Determine the [X, Y] coordinate at the center of the cell enclosing the given text.  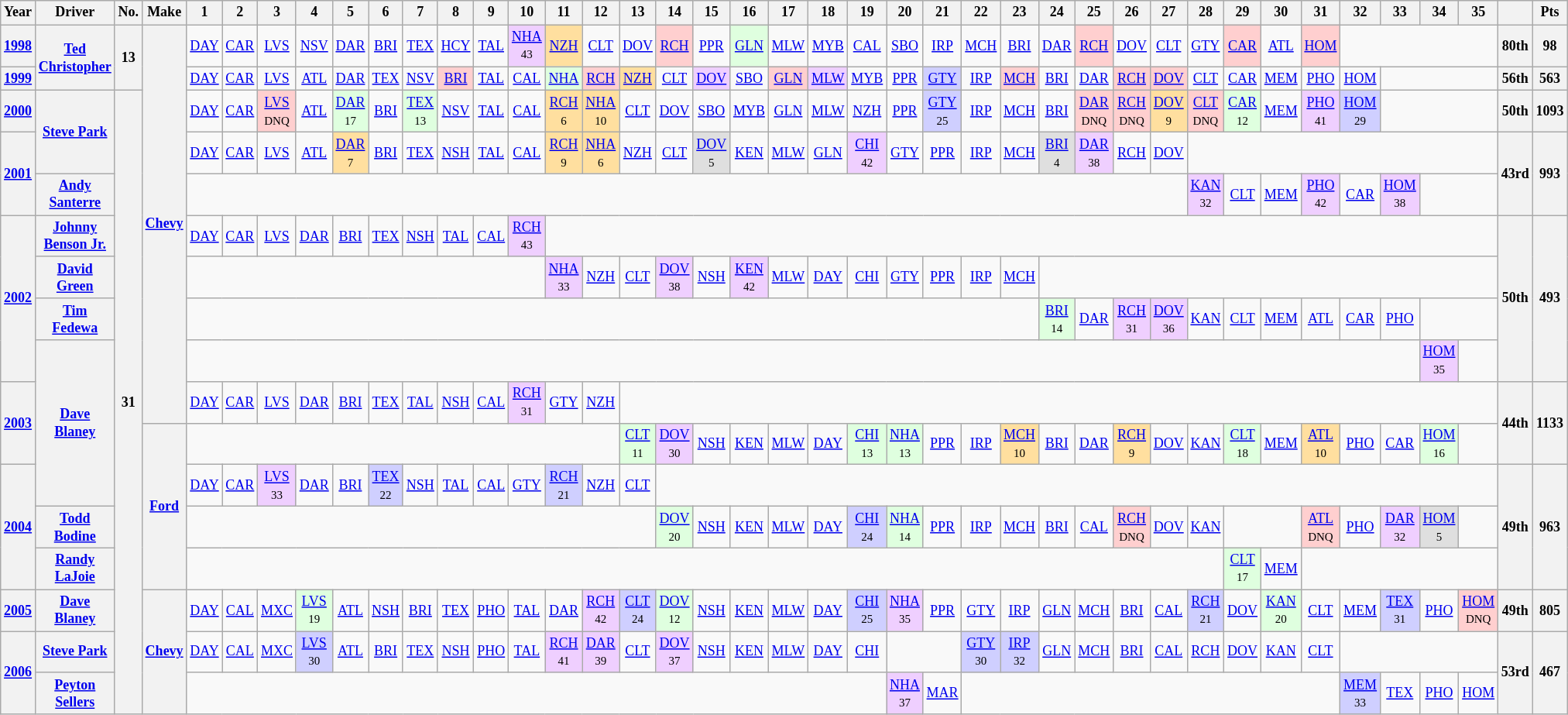
MEM33 [1360, 693]
DOV37 [674, 651]
56th [1516, 79]
493 [1550, 299]
16 [750, 12]
1133 [1550, 423]
RCH43 [527, 236]
KEN42 [750, 277]
No. [129, 12]
DOV38 [674, 277]
DOV9 [1168, 112]
Pts [1550, 12]
19 [867, 12]
28 [1206, 12]
80th [1516, 46]
KAN32 [1206, 194]
23 [1020, 12]
HCY [455, 46]
2001 [19, 174]
Randy LaJoie [74, 569]
12 [601, 12]
2004 [19, 527]
14 [674, 12]
1 [204, 12]
993 [1550, 174]
DARDNQ [1094, 112]
Driver [74, 12]
PHO41 [1321, 112]
ATL10 [1321, 444]
HOMDNQ [1479, 610]
25 [1094, 12]
DAR39 [601, 651]
CLTDNQ [1206, 112]
Year [19, 12]
LVS30 [314, 651]
NHA6 [601, 153]
24 [1056, 12]
Make [164, 12]
CHI25 [867, 610]
David Green [74, 277]
RCH41 [564, 651]
IRP32 [1020, 651]
Todd Bodine [74, 527]
CLT24 [638, 610]
43rd [1516, 174]
Peyton Sellers [74, 693]
LVS33 [277, 486]
HOM16 [1439, 444]
467 [1550, 672]
5 [350, 12]
2005 [19, 610]
2 [240, 12]
8 [455, 12]
CLT11 [638, 444]
GTY25 [942, 112]
DAR38 [1094, 153]
RCH6 [564, 112]
KAN20 [1281, 610]
NHA14 [905, 527]
44th [1516, 423]
DOV12 [674, 610]
26 [1132, 12]
20 [905, 12]
4 [314, 12]
CAR12 [1243, 112]
Ford [164, 507]
HOM5 [1439, 527]
805 [1550, 610]
30 [1281, 12]
LVS19 [314, 610]
2006 [19, 672]
ATLDNQ [1321, 527]
2002 [19, 299]
NHA10 [601, 112]
DAR7 [350, 153]
CHI24 [867, 527]
1998 [19, 46]
LVSDNQ [277, 112]
Ted Christopher [74, 57]
TEX22 [386, 486]
TEX31 [1400, 610]
DAR32 [1400, 527]
10 [527, 12]
HOM38 [1400, 194]
MCH10 [1020, 444]
DOV5 [712, 153]
DOV20 [674, 527]
34 [1439, 12]
BRI14 [1056, 319]
CHI13 [867, 444]
PHO42 [1321, 194]
MAR [942, 693]
6 [386, 12]
963 [1550, 527]
2000 [19, 112]
HOM29 [1360, 112]
2003 [19, 423]
CLT17 [1243, 569]
HOM35 [1439, 361]
DOV30 [674, 444]
NHA33 [564, 277]
33 [1400, 12]
NHA35 [905, 610]
RCH42 [601, 610]
NHA13 [905, 444]
18 [829, 12]
11 [564, 12]
3 [277, 12]
35 [1479, 12]
9 [491, 12]
Tim Fedewa [74, 319]
NHA37 [905, 693]
1999 [19, 79]
NHA [564, 79]
DAR17 [350, 112]
32 [1360, 12]
Andy Santerre [74, 194]
22 [981, 12]
563 [1550, 79]
53rd [1516, 672]
TEX13 [420, 112]
CHI42 [867, 153]
27 [1168, 12]
Johnny Benson Jr. [74, 236]
NHA43 [527, 46]
21 [942, 12]
7 [420, 12]
DOV36 [1168, 319]
15 [712, 12]
GTY30 [981, 651]
29 [1243, 12]
BRI4 [1056, 153]
CLT18 [1243, 444]
1093 [1550, 112]
98 [1550, 46]
17 [788, 12]
